Pinpoint the cell where the given text exists, returning its (X, Y) midpoint coordinate. 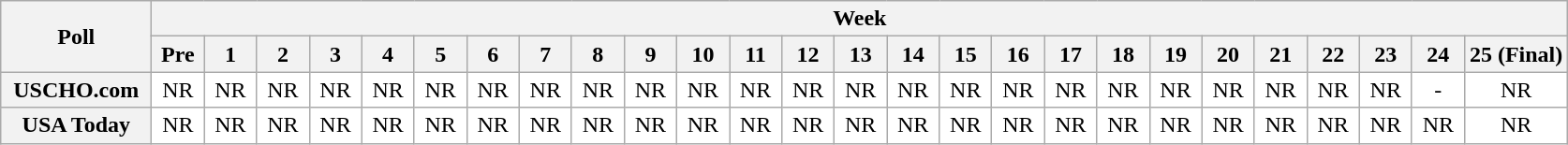
2 (283, 54)
16 (1018, 54)
17 (1071, 54)
8 (598, 54)
14 (913, 54)
22 (1333, 54)
Week (860, 19)
25 (Final) (1516, 54)
15 (966, 54)
11 (755, 54)
USA Today (77, 125)
18 (1123, 54)
23 (1385, 54)
4 (388, 54)
21 (1280, 54)
20 (1228, 54)
10 (703, 54)
3 (335, 54)
Pre (178, 54)
9 (650, 54)
19 (1176, 54)
6 (493, 54)
Poll (77, 36)
- (1438, 90)
USCHO.com (77, 90)
7 (545, 54)
24 (1438, 54)
12 (808, 54)
1 (230, 54)
13 (861, 54)
5 (440, 54)
